Return the (X, Y) coordinate for the center point of the cell that contains the specified text.  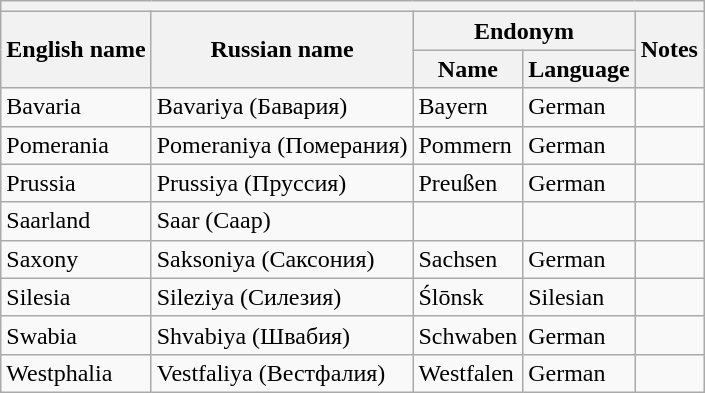
Prussiya (Пруссия) (282, 183)
Name (468, 69)
Pommern (468, 145)
Bavariya (Бавария) (282, 107)
Shvabiya (Швабия) (282, 335)
Bavaria (76, 107)
Endonym (524, 31)
Saxony (76, 259)
Silesia (76, 297)
Pomerania (76, 145)
Prussia (76, 183)
Notes (669, 50)
Westphalia (76, 373)
Swabia (76, 335)
Saar (Саар) (282, 221)
Russian name (282, 50)
Saksoniya (Саксония) (282, 259)
Silesian (579, 297)
Pomeraniya (Померания) (282, 145)
Saarland (76, 221)
Sileziya (Силезия) (282, 297)
Sachsen (468, 259)
Vestfaliya (Вестфалия) (282, 373)
Ślōnsk (468, 297)
Preußen (468, 183)
Bayern (468, 107)
Westfalen (468, 373)
English name (76, 50)
Language (579, 69)
Schwaben (468, 335)
